Identify which cell holds the provided text, then report its (x, y) central coordinate. 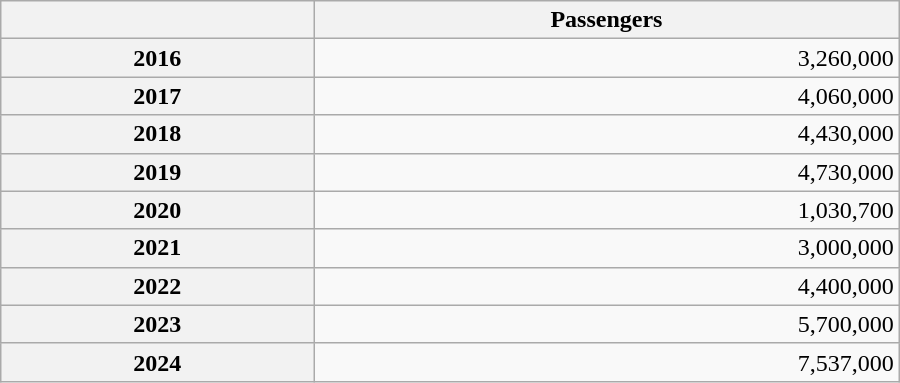
2021 (158, 248)
1,030,700 (607, 210)
4,730,000 (607, 172)
2023 (158, 324)
3,000,000 (607, 248)
5,700,000 (607, 324)
2020 (158, 210)
2019 (158, 172)
2017 (158, 96)
2016 (158, 58)
7,537,000 (607, 362)
4,430,000 (607, 134)
Passengers (607, 20)
4,060,000 (607, 96)
4,400,000 (607, 286)
3,260,000 (607, 58)
2022 (158, 286)
2024 (158, 362)
2018 (158, 134)
